Output the (X, Y) coordinate of the center of the cell containing the given text.  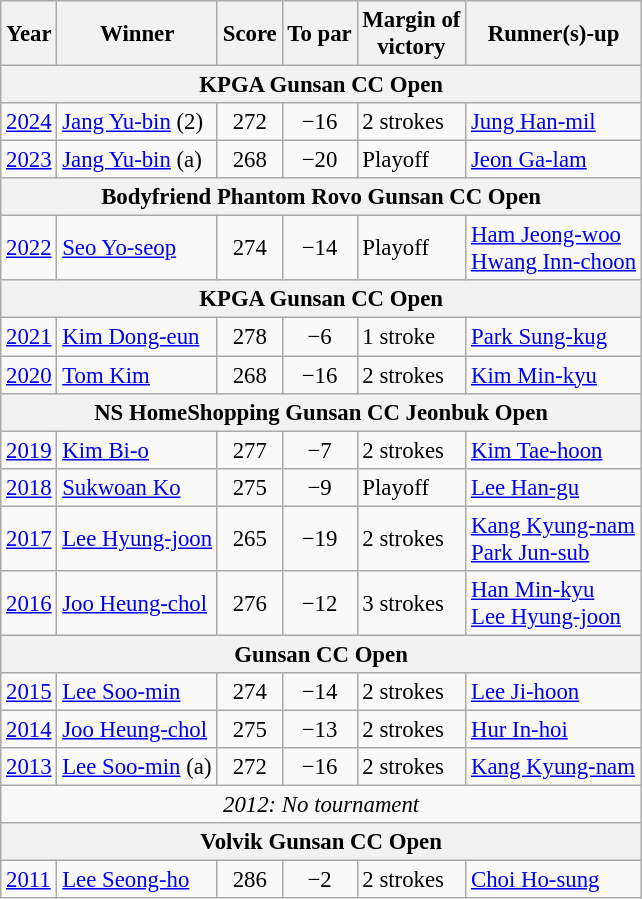
Seo Yo-seop (138, 248)
2012: No tournament (322, 805)
Tom Kim (138, 375)
Bodyfriend Phantom Rovo Gunsan CC Open (322, 197)
Runner(s)-up (554, 34)
−19 (320, 538)
276 (250, 604)
2019 (29, 450)
Ham Jeong-woo Hwang Inn-choon (554, 248)
Sukwoan Ko (138, 487)
Kang Kyung-nam Park Jun-sub (554, 538)
Han Min-kyu Lee Hyung-joon (554, 604)
Jang Yu-bin (2) (138, 122)
2014 (29, 729)
Jeon Ga-lam (554, 160)
2011 (29, 880)
−9 (320, 487)
Lee Ji-hoon (554, 692)
286 (250, 880)
−12 (320, 604)
Hur In-hoi (554, 729)
278 (250, 337)
2021 (29, 337)
Park Sung-kug (554, 337)
Year (29, 34)
Winner (138, 34)
Kang Kyung-nam (554, 767)
Kim Tae-hoon (554, 450)
−7 (320, 450)
Jang Yu-bin (a) (138, 160)
Volvik Gunsan CC Open (322, 842)
2015 (29, 692)
Gunsan CC Open (322, 654)
2018 (29, 487)
Lee Soo-min (a) (138, 767)
2013 (29, 767)
277 (250, 450)
Choi Ho-sung (554, 880)
Lee Soo-min (138, 692)
Kim Dong-eun (138, 337)
−20 (320, 160)
1 stroke (412, 337)
2016 (29, 604)
−2 (320, 880)
To par (320, 34)
Lee Seong-ho (138, 880)
265 (250, 538)
2022 (29, 248)
3 strokes (412, 604)
Kim Min-kyu (554, 375)
2023 (29, 160)
−13 (320, 729)
−6 (320, 337)
2017 (29, 538)
2024 (29, 122)
2020 (29, 375)
NS HomeShopping Gunsan CC Jeonbuk Open (322, 412)
Margin ofvictory (412, 34)
Lee Hyung-joon (138, 538)
Kim Bi-o (138, 450)
Lee Han-gu (554, 487)
Jung Han-mil (554, 122)
Score (250, 34)
